Extract the [x, y] coordinate from the center of the cell holding the provided text.  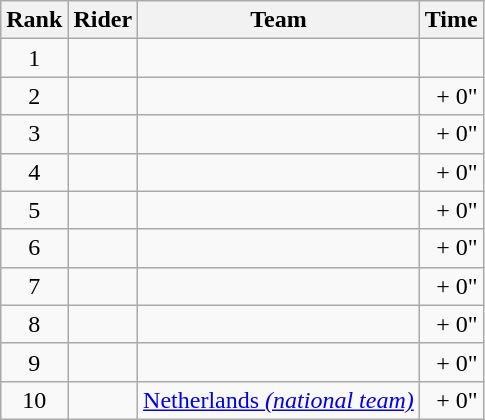
5 [34, 210]
Rank [34, 20]
Time [451, 20]
10 [34, 400]
2 [34, 96]
6 [34, 248]
8 [34, 324]
Rider [103, 20]
Netherlands (national team) [279, 400]
3 [34, 134]
4 [34, 172]
7 [34, 286]
9 [34, 362]
1 [34, 58]
Team [279, 20]
